Locate the cell with the specified text and output its (X, Y) center coordinate. 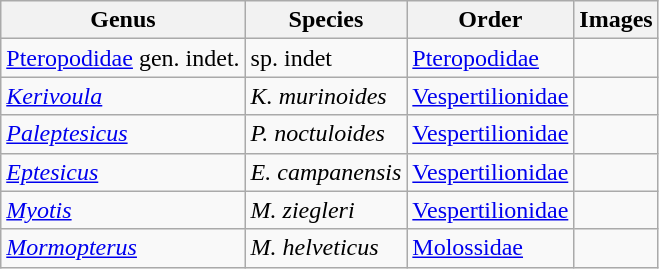
Genus (123, 20)
E. campanensis (326, 172)
Mormopterus (123, 248)
P. noctuloides (326, 134)
Kerivoula (123, 96)
K. murinoides (326, 96)
Pteropodidae (490, 58)
Images (616, 20)
sp. indet (326, 58)
Pteropodidae gen. indet. (123, 58)
Eptesicus (123, 172)
Molossidae (490, 248)
Species (326, 20)
M. ziegleri (326, 210)
M. helveticus (326, 248)
Myotis (123, 210)
Order (490, 20)
Paleptesicus (123, 134)
